Capture the cell that displays the provided text and extract its (X, Y) central coordinate. 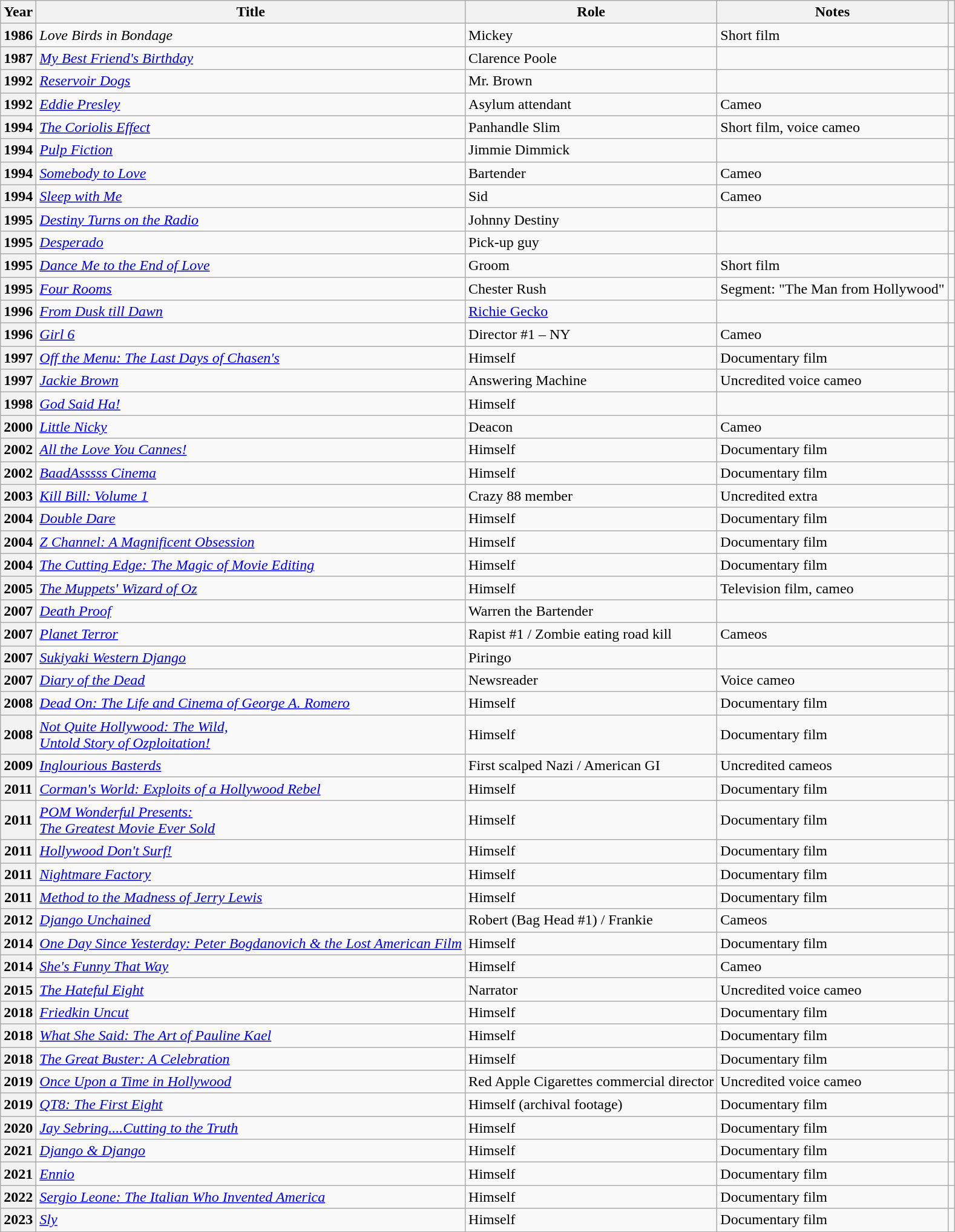
Jackie Brown (251, 381)
Short film, voice cameo (833, 127)
Chester Rush (591, 289)
Destiny Turns on the Radio (251, 219)
Mickey (591, 35)
My Best Friend's Birthday (251, 58)
Sly (251, 1220)
Django & Django (251, 1151)
Uncredited extra (833, 496)
BaadAsssss Cinema (251, 473)
2023 (18, 1220)
Reservoir Dogs (251, 81)
Dance Me to the End of Love (251, 265)
Director #1 – NY (591, 335)
Television film, cameo (833, 588)
One Day Since Yesterday: Peter Bogdanovich & the Lost American Film (251, 943)
Rapist #1 / Zombie eating road kill (591, 634)
Sergio Leone: The Italian Who Invented America (251, 1197)
Richie Gecko (591, 312)
Love Birds in Bondage (251, 35)
Method to the Madness of Jerry Lewis (251, 897)
Deacon (591, 427)
Ennio (251, 1174)
All the Love You Cannes! (251, 450)
2000 (18, 427)
QT8: The First Eight (251, 1105)
2012 (18, 920)
Little Nicky (251, 427)
Sid (591, 196)
Off the Menu: The Last Days of Chasen's (251, 358)
Warren the Bartender (591, 611)
POM Wonderful Presents: The Greatest Movie Ever Sold (251, 820)
Groom (591, 265)
2015 (18, 989)
The Muppets' Wizard of Oz (251, 588)
Nightmare Factory (251, 874)
Himself (archival footage) (591, 1105)
From Dusk till Dawn (251, 312)
Role (591, 12)
Notes (833, 12)
2022 (18, 1197)
Title (251, 12)
Crazy 88 member (591, 496)
2003 (18, 496)
Somebody to Love (251, 173)
What She Said: The Art of Pauline Kael (251, 1035)
Corman's World: Exploits of a Hollywood Rebel (251, 789)
Sukiyaki Western Django (251, 657)
The Coriolis Effect (251, 127)
Four Rooms (251, 289)
The Hateful Eight (251, 989)
Eddie Presley (251, 104)
Piringo (591, 657)
The Cutting Edge: The Magic of Movie Editing (251, 565)
Voice cameo (833, 680)
2020 (18, 1128)
Dead On: The Life and Cinema of George A. Romero (251, 703)
Year (18, 12)
The Great Buster: A Celebration (251, 1059)
Jimmie Dimmick (591, 150)
Mr. Brown (591, 81)
Asylum attendant (591, 104)
Answering Machine (591, 381)
She's Funny That Way (251, 966)
Segment: "The Man from Hollywood" (833, 289)
Bartender (591, 173)
Inglourious Basterds (251, 766)
Girl 6 (251, 335)
Once Upon a Time in Hollywood (251, 1082)
2005 (18, 588)
Clarence Poole (591, 58)
Z Channel: A Magnificent Obsession (251, 542)
Hollywood Don't Surf! (251, 851)
Robert (Bag Head #1) / Frankie (591, 920)
Narrator (591, 989)
Johnny Destiny (591, 219)
God Said Ha! (251, 404)
First scalped Nazi / American GI (591, 766)
Pick-up guy (591, 242)
Jay Sebring....Cutting to the Truth (251, 1128)
Planet Terror (251, 634)
Kill Bill: Volume 1 (251, 496)
1986 (18, 35)
Newsreader (591, 680)
2009 (18, 766)
Diary of the Dead (251, 680)
Double Dare (251, 519)
Friedkin Uncut (251, 1012)
Panhandle Slim (591, 127)
Sleep with Me (251, 196)
1998 (18, 404)
Not Quite Hollywood: The Wild,Untold Story of Ozploitation! (251, 735)
Desperado (251, 242)
1987 (18, 58)
Django Unchained (251, 920)
Uncredited cameos (833, 766)
Red Apple Cigarettes commercial director (591, 1082)
Pulp Fiction (251, 150)
Death Proof (251, 611)
